Scan for the cell matching the given text and deliver its [x, y] coordinate at center. 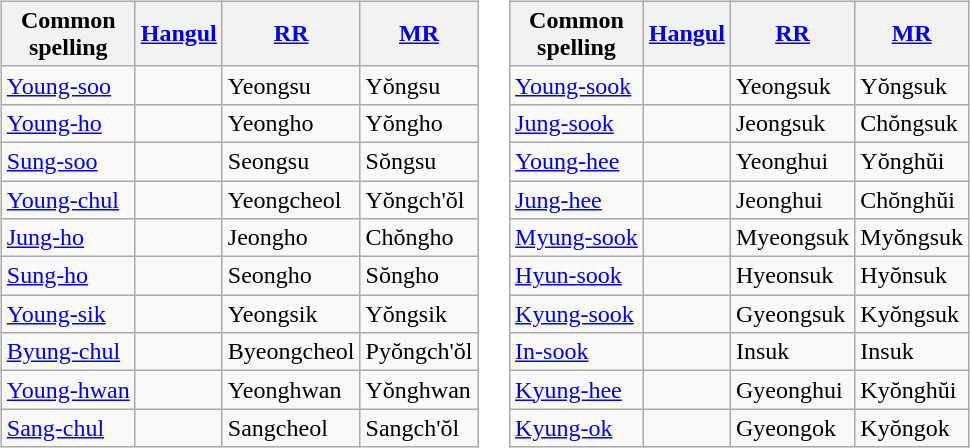
Sung-ho [68, 276]
Sŏngsu [419, 161]
Young-hee [577, 161]
Kyŏnghŭi [912, 390]
Sang-chul [68, 428]
Yŏnghwan [419, 390]
Sangch'ŏl [419, 428]
Yŏnghŭi [912, 161]
Kyŏngok [912, 428]
Yŏngsuk [912, 85]
Gyeongsuk [792, 314]
Gyeongok [792, 428]
Jeonghui [792, 199]
Yeongsu [291, 85]
Byeongcheol [291, 352]
Yeonghwan [291, 390]
Myŏngsuk [912, 238]
Kyung-sook [577, 314]
Chŏngho [419, 238]
Yeongsik [291, 314]
Sung-soo [68, 161]
Chŏnghŭi [912, 199]
Kyung-ok [577, 428]
Yeonghui [792, 161]
Young-soo [68, 85]
Jeongsuk [792, 123]
Yeongcheol [291, 199]
Young-sook [577, 85]
Yŏngsik [419, 314]
Young-sik [68, 314]
Young-ho [68, 123]
Jung-hee [577, 199]
Kyung-hee [577, 390]
Myung-sook [577, 238]
Hyeonsuk [792, 276]
Sangcheol [291, 428]
Jung-ho [68, 238]
Yŏngch'ŏl [419, 199]
Seongho [291, 276]
Gyeonghui [792, 390]
Kyŏngsuk [912, 314]
Young-hwan [68, 390]
Jeongho [291, 238]
In-sook [577, 352]
Pyŏngch'ŏl [419, 352]
Yŏngsu [419, 85]
Chŏngsuk [912, 123]
Yŏngho [419, 123]
Young-chul [68, 199]
Jung-sook [577, 123]
Yeongsuk [792, 85]
Seongsu [291, 161]
Hyŏnsuk [912, 276]
Hyun-sook [577, 276]
Sŏngho [419, 276]
Byung-chul [68, 352]
Yeongho [291, 123]
Myeongsuk [792, 238]
